Pinpoint the cell where the given text exists, returning its [X, Y] midpoint coordinate. 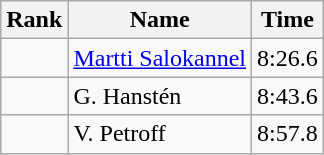
8:57.8 [288, 134]
V. Petroff [160, 134]
Name [160, 20]
8:26.6 [288, 58]
G. Hanstén [160, 96]
Time [288, 20]
Rank [34, 20]
Martti Salokannel [160, 58]
8:43.6 [288, 96]
